Detect which cell encompasses the target text, then output its [x, y] center coordinate. 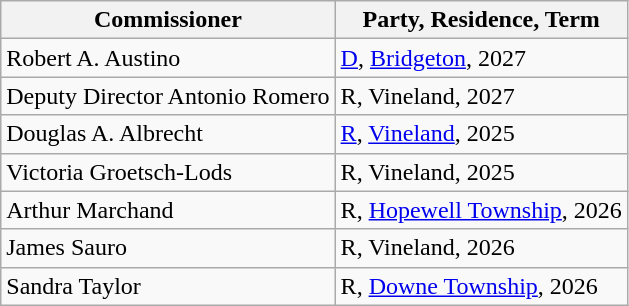
Deputy Director Antonio Romero [168, 96]
Sandra Taylor [168, 286]
Commissioner [168, 20]
Robert A. Austino [168, 58]
R, Vineland, 2027 [481, 96]
Arthur Marchand [168, 210]
R, Hopewell Township, 2026 [481, 210]
R, Downe Township, 2026 [481, 286]
R, Vineland, 2026 [481, 248]
Douglas A. Albrecht [168, 134]
D, Bridgeton, 2027 [481, 58]
James Sauro [168, 248]
Party, Residence, Term [481, 20]
Victoria Groetsch-Lods [168, 172]
